From the cell containing the given text, extract its center point as [X, Y] coordinate. 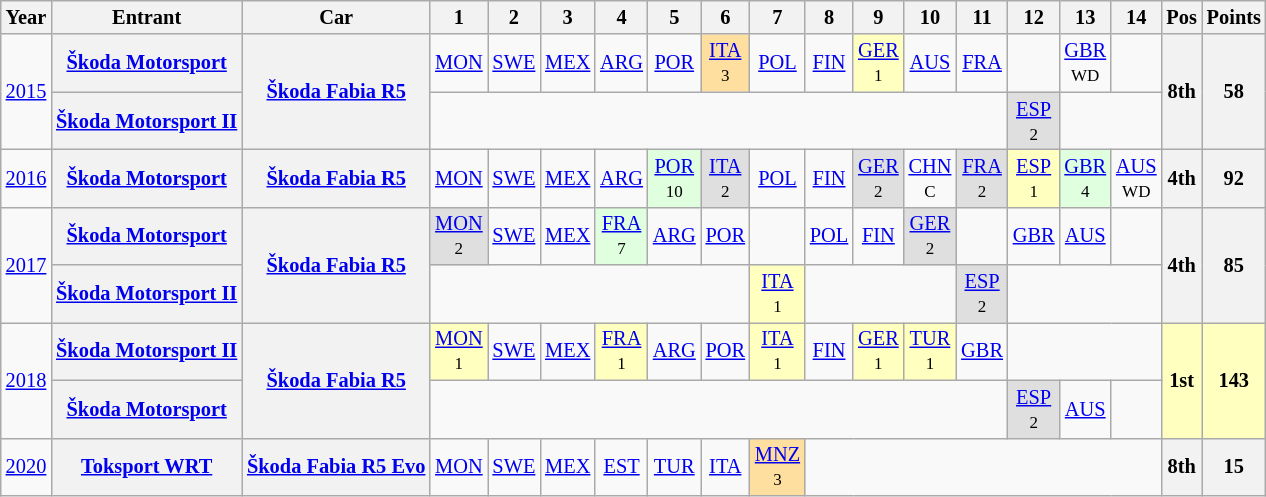
10 [930, 17]
15 [1234, 467]
FRA7 [622, 236]
12 [1034, 17]
ITA2 [726, 178]
TUR1 [930, 351]
2018 [26, 380]
Points [1234, 17]
92 [1234, 178]
Year [26, 17]
1 [458, 17]
7 [778, 17]
5 [674, 17]
ESP1 [1034, 178]
ITA [726, 467]
TUR [674, 467]
GBRWD [1085, 63]
ITA3 [726, 63]
Pos [1181, 17]
2015 [26, 92]
Toksport WRT [146, 467]
3 [568, 17]
13 [1085, 17]
85 [1234, 264]
POR10 [674, 178]
4 [622, 17]
MNZ3 [778, 467]
14 [1136, 17]
Car [336, 17]
AUSWD [1136, 178]
FRA [982, 63]
FRA1 [622, 351]
8 [829, 17]
6 [726, 17]
11 [982, 17]
CHNC [930, 178]
MON1 [458, 351]
2020 [26, 467]
EST [622, 467]
Entrant [146, 17]
2016 [26, 178]
9 [878, 17]
143 [1234, 380]
MON2 [458, 236]
2017 [26, 264]
GBR4 [1085, 178]
58 [1234, 92]
Škoda Fabia R5 Evo [336, 467]
2 [514, 17]
1st [1181, 380]
FRA2 [982, 178]
